For the text-containing cell, return its midpoint in [x, y] coordinate format. 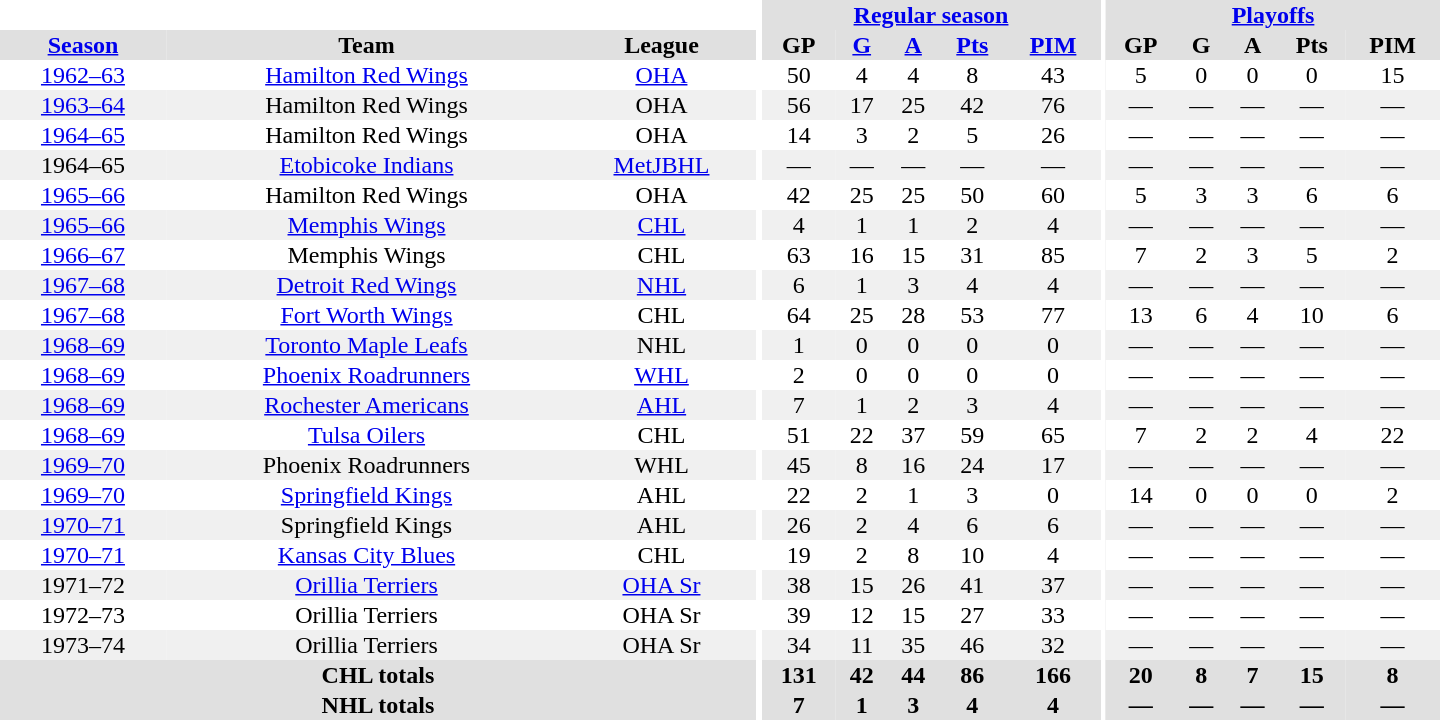
39 [799, 615]
31 [972, 255]
Tulsa Oilers [366, 435]
1973–74 [83, 645]
131 [799, 675]
166 [1054, 675]
League [662, 45]
27 [972, 615]
35 [912, 645]
NHL totals [378, 705]
43 [1054, 75]
1972–73 [83, 615]
56 [799, 105]
60 [1054, 195]
24 [972, 465]
12 [862, 615]
77 [1054, 315]
Team [366, 45]
28 [912, 315]
1971–72 [83, 585]
44 [912, 675]
Season [83, 45]
Rochester Americans [366, 405]
13 [1140, 315]
85 [1054, 255]
Fort Worth Wings [366, 315]
41 [972, 585]
63 [799, 255]
Kansas City Blues [366, 555]
19 [799, 555]
11 [862, 645]
Etobicoke Indians [366, 165]
45 [799, 465]
20 [1140, 675]
1966–67 [83, 255]
53 [972, 315]
46 [972, 645]
76 [1054, 105]
1962–63 [83, 75]
59 [972, 435]
86 [972, 675]
51 [799, 435]
64 [799, 315]
Toronto Maple Leafs [366, 345]
38 [799, 585]
1963–64 [83, 105]
34 [799, 645]
33 [1054, 615]
MetJBHL [662, 165]
CHL totals [378, 675]
Regular season [932, 15]
65 [1054, 435]
32 [1054, 645]
Detroit Red Wings [366, 285]
Playoffs [1273, 15]
